Provide the (x, y) coordinate of the cell's center where the given text is located.  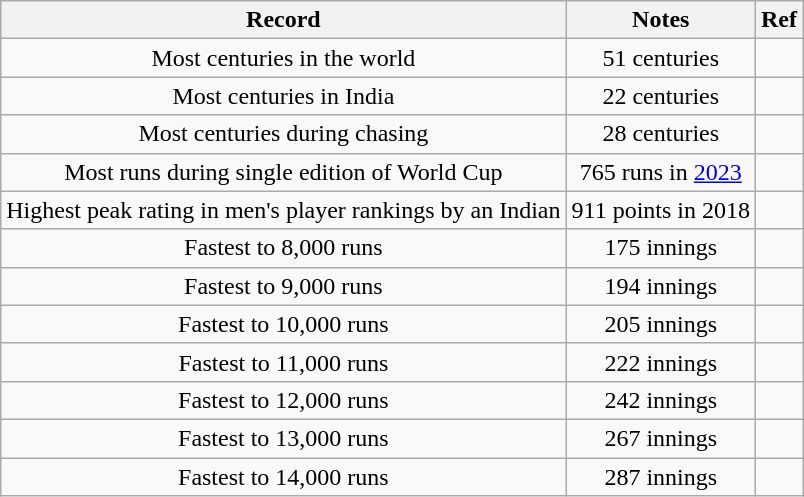
175 innings (661, 248)
Fastest to 12,000 runs (284, 400)
Most centuries in the world (284, 58)
Notes (661, 20)
222 innings (661, 362)
Fastest to 13,000 runs (284, 438)
Fastest to 14,000 runs (284, 477)
Record (284, 20)
Fastest to 11,000 runs (284, 362)
Most centuries during chasing (284, 134)
205 innings (661, 324)
Fastest to 10,000 runs (284, 324)
Most centuries in India (284, 96)
911 points in 2018 (661, 210)
51 centuries (661, 58)
287 innings (661, 477)
194 innings (661, 286)
Fastest to 9,000 runs (284, 286)
267 innings (661, 438)
Fastest to 8,000 runs (284, 248)
22 centuries (661, 96)
242 innings (661, 400)
Most runs during single edition of World Cup (284, 172)
28 centuries (661, 134)
Ref (780, 20)
765 runs in 2023 (661, 172)
Highest peak rating in men's player rankings by an Indian (284, 210)
